Search for the cell housing the specified text and yield its (x, y) center coordinate. 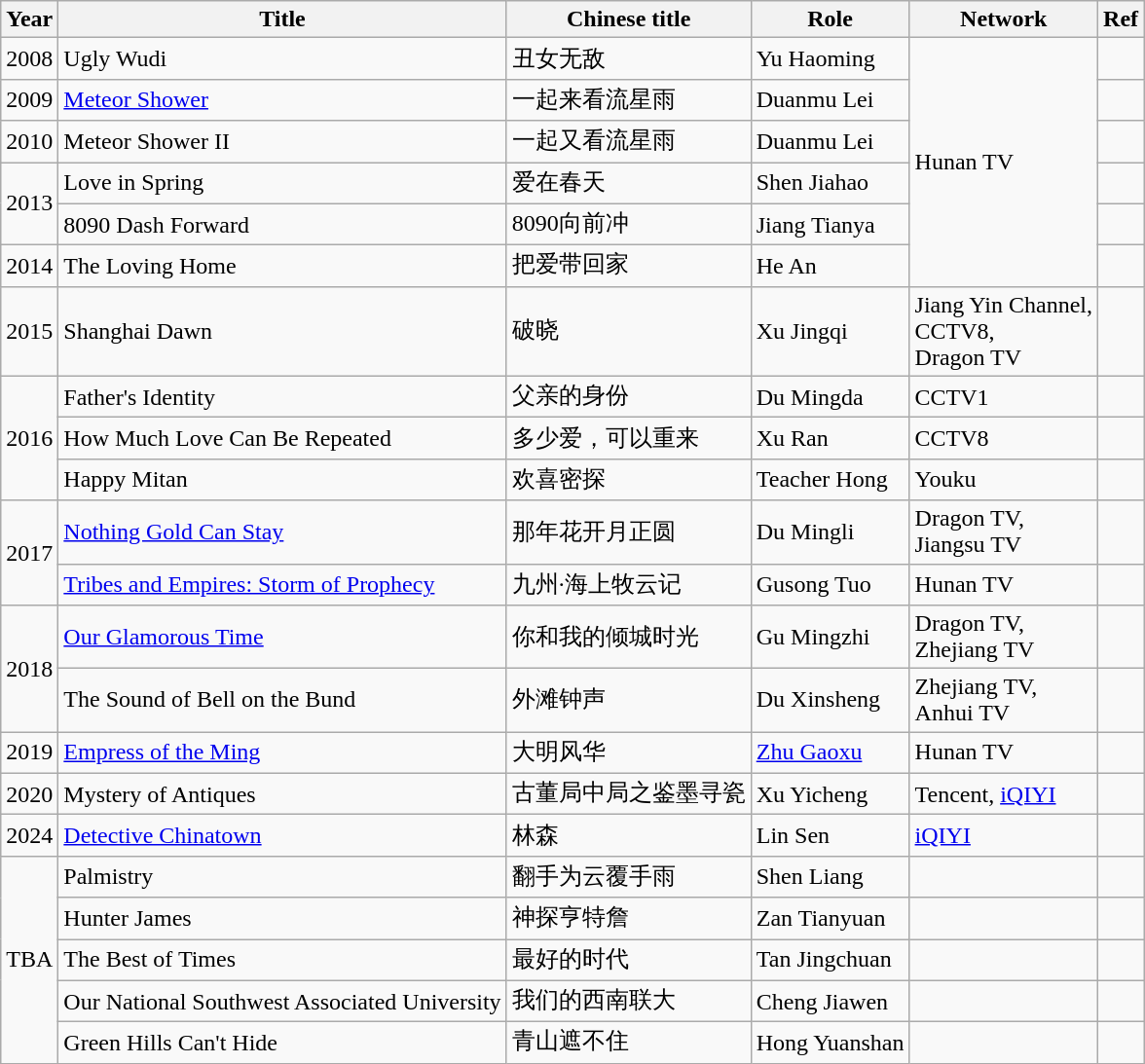
Shen Jiahao (830, 183)
Xu Jingqi (830, 331)
Meteor Shower (282, 99)
2017 (29, 553)
Dragon TV,Zhejiang TV (1004, 637)
Tribes and Empires: Storm of Prophecy (282, 584)
Jiang Yin Channel,CCTV8,Dragon TV (1004, 331)
把爱带回家 (629, 267)
林森 (629, 835)
Tan Jingchuan (830, 960)
2008 (29, 58)
2014 (29, 267)
Green Hills Can't Hide (282, 1044)
CCTV8 (1004, 438)
Teacher Hong (830, 479)
Tencent, iQIYI (1004, 794)
Chinese title (629, 19)
Father's Identity (282, 397)
欢喜密探 (629, 479)
Detective Chinatown (282, 835)
丑女无敌 (629, 58)
九州·海上牧云记 (629, 584)
Hunter James (282, 919)
外滩钟声 (629, 701)
2009 (29, 99)
一起来看流星雨 (629, 99)
CCTV1 (1004, 397)
Ref (1122, 19)
Lin Sen (830, 835)
Title (282, 19)
你和我的倾城时光 (629, 637)
Love in Spring (282, 183)
2019 (29, 753)
2018 (29, 669)
Zhu Gaoxu (830, 753)
Cheng Jiawen (830, 1001)
Du Xinsheng (830, 701)
破晓 (629, 331)
2015 (29, 331)
He An (830, 267)
Jiang Tianya (830, 224)
Happy Mitan (282, 479)
Du Mingli (830, 532)
Shen Liang (830, 876)
Gusong Tuo (830, 584)
2024 (29, 835)
Empress of the Ming (282, 753)
一起又看流星雨 (629, 142)
我们的西南联大 (629, 1001)
Year (29, 19)
Dragon TV,Jiangsu TV (1004, 532)
Xu Ran (830, 438)
多少爱，可以重来 (629, 438)
The Loving Home (282, 267)
Du Mingda (830, 397)
Meteor Shower II (282, 142)
父亲的身份 (629, 397)
Our National Southwest Associated University (282, 1001)
Network (1004, 19)
最好的时代 (629, 960)
Yu Haoming (830, 58)
Mystery of Antiques (282, 794)
大明风华 (629, 753)
8090向前冲 (629, 224)
Hong Yuanshan (830, 1044)
2010 (29, 142)
Palmistry (282, 876)
神探亨特詹 (629, 919)
The Best of Times (282, 960)
古董局中局之鉴墨寻瓷 (629, 794)
2013 (29, 202)
Zan Tianyuan (830, 919)
Our Glamorous Time (282, 637)
8090 Dash Forward (282, 224)
iQIYI (1004, 835)
The Sound of Bell on the Bund (282, 701)
那年花开月正圆 (629, 532)
TBA (29, 960)
Nothing Gold Can Stay (282, 532)
Gu Mingzhi (830, 637)
Role (830, 19)
Youku (1004, 479)
翻手为云覆手雨 (629, 876)
2016 (29, 438)
2020 (29, 794)
爱在春天 (629, 183)
Xu Yicheng (830, 794)
How Much Love Can Be Repeated (282, 438)
青山遮不住 (629, 1044)
Zhejiang TV,Anhui TV (1004, 701)
Shanghai Dawn (282, 331)
Ugly Wudi (282, 58)
